Scan for the cell matching the given text and deliver its [x, y] coordinate at center. 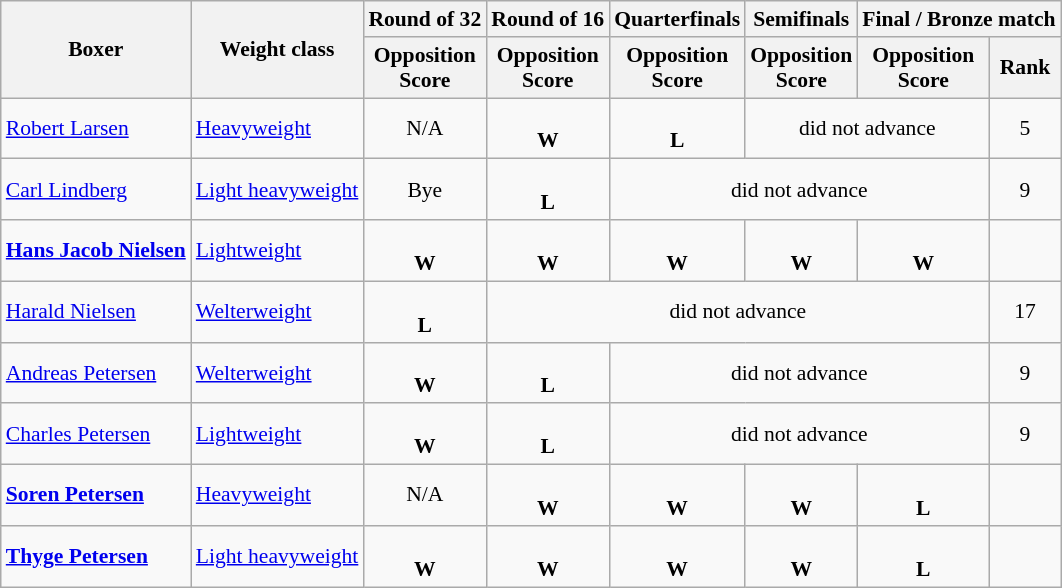
Soren Petersen [96, 496]
Final / Bronze match [958, 19]
Andreas Petersen [96, 372]
Robert Larsen [96, 128]
Carl Lindberg [96, 190]
17 [1024, 312]
Charles Petersen [96, 434]
Round of 32 [424, 19]
Rank [1024, 68]
Thyge Petersen [96, 556]
Semifinals [801, 19]
Round of 16 [548, 19]
Hans Jacob Nielsen [96, 250]
Weight class [278, 50]
5 [1024, 128]
Harald Nielsen [96, 312]
Quarterfinals [677, 19]
Bye [424, 190]
Boxer [96, 50]
